Search for the cell housing the specified text and yield its (x, y) center coordinate. 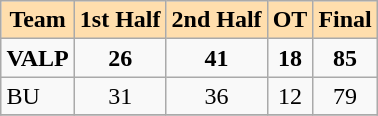
Final (345, 20)
2nd Half (216, 20)
41 (216, 58)
18 (290, 58)
26 (120, 58)
36 (216, 96)
OT (290, 20)
Team (38, 20)
1st Half (120, 20)
31 (120, 96)
85 (345, 58)
VALP (38, 58)
12 (290, 96)
BU (38, 96)
79 (345, 96)
